Identify which cell holds the provided text, then report its (x, y) central coordinate. 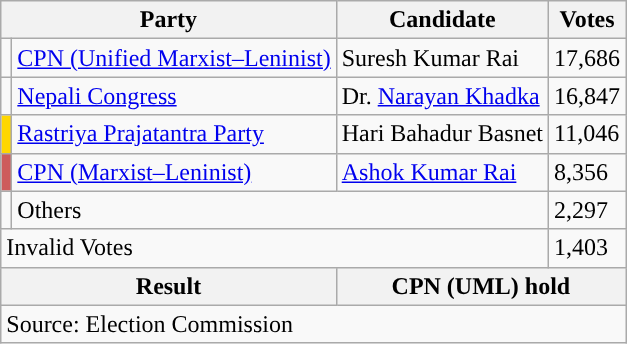
Party (168, 20)
Votes (588, 20)
2,297 (588, 210)
Nepali Congress (174, 96)
16,847 (588, 96)
1,403 (588, 248)
Ashok Kumar Rai (442, 172)
11,046 (588, 134)
Source: Election Commission (314, 324)
Suresh Kumar Rai (442, 58)
CPN (Unified Marxist–Leninist) (174, 58)
17,686 (588, 58)
Result (168, 286)
8,356 (588, 172)
Candidate (442, 20)
CPN (UML) hold (480, 286)
Dr. Narayan Khadka (442, 96)
CPN (Marxist–Leninist) (174, 172)
Invalid Votes (275, 248)
Rastriya Prajatantra Party (174, 134)
Hari Bahadur Basnet (442, 134)
Others (280, 210)
